Return (X, Y) of the center of cell containing provided text 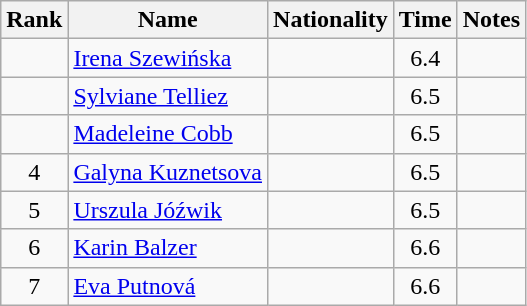
Time (425, 20)
5 (34, 210)
7 (34, 286)
Eva Putnová (168, 286)
Sylviane Telliez (168, 96)
Karin Balzer (168, 248)
Nationality (331, 20)
Madeleine Cobb (168, 134)
Galyna Kuznetsova (168, 172)
6 (34, 248)
Name (168, 20)
Rank (34, 20)
4 (34, 172)
Notes (491, 20)
Urszula Jóźwik (168, 210)
Irena Szewińska (168, 58)
6.4 (425, 58)
